Provide the [x, y] coordinate of the cell's center where the given text is located.  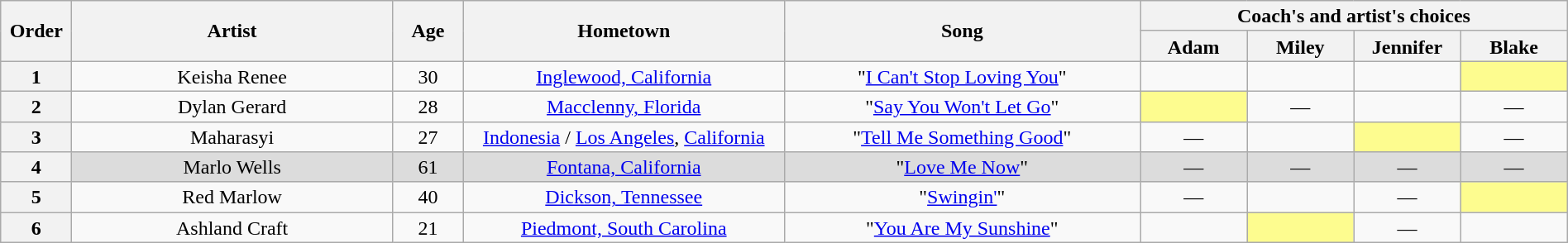
Macclenny, Florida [624, 106]
Dylan Gerard [232, 106]
Marlo Wells [232, 167]
Indonesia / Los Angeles, California [624, 137]
Age [428, 31]
27 [428, 137]
Maharasyi [232, 137]
61 [428, 167]
5 [36, 197]
"Love Me Now" [963, 167]
6 [36, 228]
"Tell Me Something Good" [963, 137]
Fontana, California [624, 167]
Red Marlow [232, 197]
Piedmont, South Carolina [624, 228]
"You Are My Sunshine" [963, 228]
Order [36, 31]
4 [36, 167]
21 [428, 228]
Coach's and artist's choices [1355, 17]
Jennifer [1408, 46]
1 [36, 76]
Artist [232, 31]
2 [36, 106]
30 [428, 76]
"Swingin'" [963, 197]
28 [428, 106]
Song [963, 31]
Hometown [624, 31]
"I Can't Stop Loving You" [963, 76]
Ashland Craft [232, 228]
Inglewood, California [624, 76]
"Say You Won't Let Go" [963, 106]
3 [36, 137]
Keisha Renee [232, 76]
Blake [1513, 46]
Dickson, Tennessee [624, 197]
Adam [1194, 46]
40 [428, 197]
Miley [1300, 46]
